Return [x, y] of the center of cell containing provided text 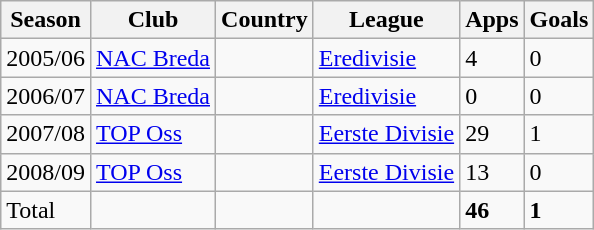
13 [492, 172]
2007/08 [46, 134]
Total [46, 210]
4 [492, 58]
Goals [559, 20]
2008/09 [46, 172]
29 [492, 134]
Club [152, 20]
Country [265, 20]
2006/07 [46, 96]
46 [492, 210]
League [386, 20]
2005/06 [46, 58]
Season [46, 20]
Apps [492, 20]
